Capture the cell that displays the provided text and extract its [x, y] central coordinate. 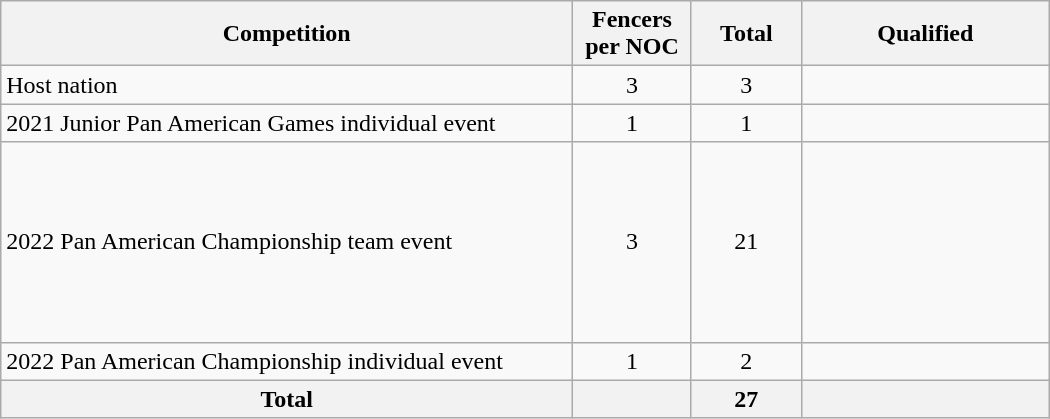
27 [746, 399]
2021 Junior Pan American Games individual event [287, 123]
2 [746, 361]
2022 Pan American Championship team event [287, 242]
2022 Pan American Championship individual event [287, 361]
Fencers per NOC [632, 34]
21 [746, 242]
Competition [287, 34]
Host nation [287, 85]
Qualified [925, 34]
